Return the (X, Y) coordinate for the center point of the cell that contains the specified text.  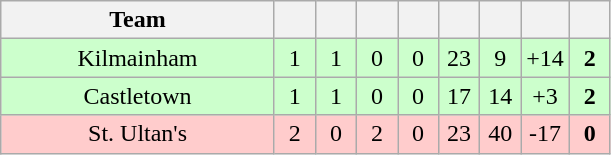
17 (460, 96)
14 (500, 96)
9 (500, 58)
+14 (546, 58)
Castletown (138, 96)
-17 (546, 134)
St. Ultan's (138, 134)
+3 (546, 96)
Kilmainham (138, 58)
40 (500, 134)
Team (138, 20)
